Extract the [X, Y] coordinate from the center of the cell holding the provided text.  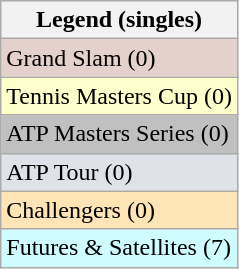
Challengers (0) [120, 210]
ATP Tour (0) [120, 172]
Legend (singles) [120, 20]
Futures & Satellites (7) [120, 248]
Grand Slam (0) [120, 58]
ATP Masters Series (0) [120, 134]
Tennis Masters Cup (0) [120, 96]
